Return (X, Y) of the center of cell containing provided text 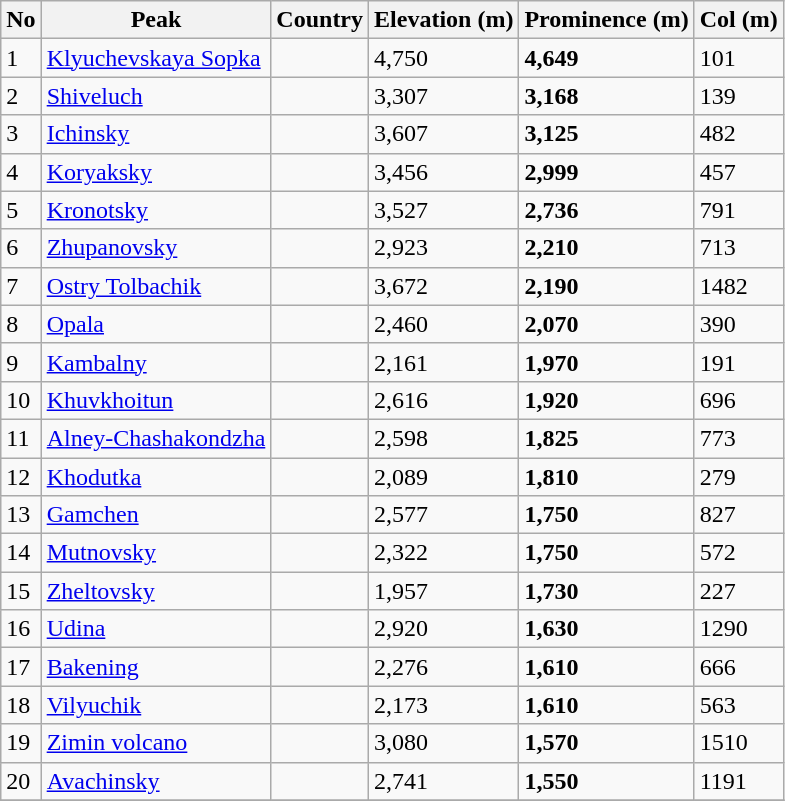
1,920 (606, 400)
2,173 (444, 705)
457 (738, 172)
Avachinsky (156, 781)
Ichinsky (156, 134)
Bakening (156, 667)
No (21, 20)
4,649 (606, 58)
3 (21, 134)
2,616 (444, 400)
3,672 (444, 286)
3,080 (444, 743)
3,307 (444, 96)
10 (21, 400)
3,607 (444, 134)
Khodutka (156, 477)
563 (738, 705)
572 (738, 553)
1510 (738, 743)
390 (738, 324)
1,810 (606, 477)
Vilyuchik (156, 705)
227 (738, 591)
3,125 (606, 134)
Alney-Chashakondzha (156, 438)
2,920 (444, 629)
11 (21, 438)
7 (21, 286)
6 (21, 248)
Zimin volcano (156, 743)
Udina (156, 629)
1482 (738, 286)
2,923 (444, 248)
Peak (156, 20)
17 (21, 667)
19 (21, 743)
3,527 (444, 210)
2,190 (606, 286)
4,750 (444, 58)
773 (738, 438)
Col (m) (738, 20)
2,577 (444, 515)
2,161 (444, 362)
13 (21, 515)
1,825 (606, 438)
Khuvkhoitun (156, 400)
16 (21, 629)
1290 (738, 629)
666 (738, 667)
2,999 (606, 172)
4 (21, 172)
18 (21, 705)
Gamchen (156, 515)
2,322 (444, 553)
9 (21, 362)
20 (21, 781)
8 (21, 324)
2,070 (606, 324)
14 (21, 553)
1,630 (606, 629)
191 (738, 362)
482 (738, 134)
1,730 (606, 591)
Country (320, 20)
2,736 (606, 210)
139 (738, 96)
Ostry Tolbachik (156, 286)
2,210 (606, 248)
3,168 (606, 96)
Zheltovsky (156, 591)
1191 (738, 781)
2,598 (444, 438)
696 (738, 400)
Prominence (m) (606, 20)
5 (21, 210)
Zhupanovsky (156, 248)
Mutnovsky (156, 553)
827 (738, 515)
791 (738, 210)
1,970 (606, 362)
Kambalny (156, 362)
2,276 (444, 667)
Opala (156, 324)
279 (738, 477)
101 (738, 58)
1,957 (444, 591)
Kronotsky (156, 210)
2 (21, 96)
Klyuchevskaya Sopka (156, 58)
1,550 (606, 781)
2,460 (444, 324)
Elevation (m) (444, 20)
12 (21, 477)
3,456 (444, 172)
2,089 (444, 477)
Koryaksky (156, 172)
713 (738, 248)
1,570 (606, 743)
1 (21, 58)
15 (21, 591)
Shiveluch (156, 96)
2,741 (444, 781)
